Capture the cell that displays the provided text and extract its (x, y) central coordinate. 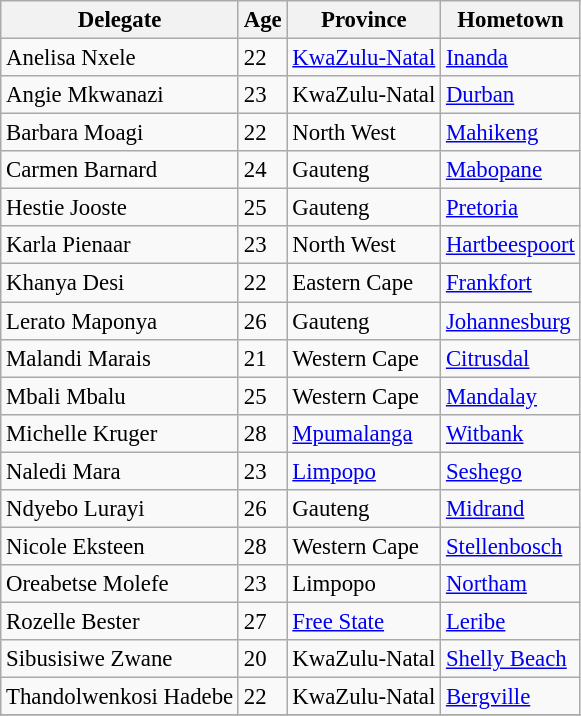
Age (262, 20)
Malandi Marais (120, 358)
Province (364, 20)
Mabopane (511, 170)
21 (262, 358)
Barbara Moagi (120, 133)
Delegate (120, 20)
Seshego (511, 471)
Frankfort (511, 283)
Northam (511, 584)
24 (262, 170)
Karla Pienaar (120, 245)
27 (262, 621)
Mandalay (511, 396)
Mbali Mbalu (120, 396)
Leribe (511, 621)
Carmen Barnard (120, 170)
Anelisa Nxele (120, 58)
Shelly Beach (511, 659)
Angie Mkwanazi (120, 95)
Durban (511, 95)
Citrusdal (511, 358)
Free State (364, 621)
Midrand (511, 509)
Michelle Kruger (120, 433)
Oreabetse Molefe (120, 584)
Nicole Eksteen (120, 546)
Stellenbosch (511, 546)
Thandolwenkosi Hadebe (120, 697)
Eastern Cape (364, 283)
Hartbeespoort (511, 245)
Hestie Jooste (120, 208)
Lerato Maponya (120, 321)
Inanda (511, 58)
Naledi Mara (120, 471)
Hometown (511, 20)
20 (262, 659)
Johannesburg (511, 321)
Mahikeng (511, 133)
Sibusisiwe Zwane (120, 659)
Pretoria (511, 208)
Witbank (511, 433)
Khanya Desi (120, 283)
Mpumalanga (364, 433)
Rozelle Bester (120, 621)
Ndyebo Lurayi (120, 509)
Bergville (511, 697)
